Provide the (X, Y) coordinate of the cell's center where the given text is located.  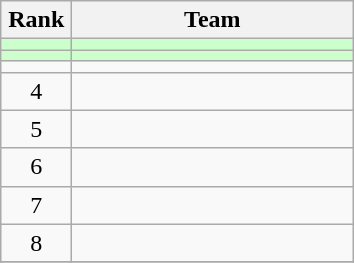
Rank (36, 20)
5 (36, 129)
7 (36, 205)
8 (36, 243)
Team (212, 20)
6 (36, 167)
4 (36, 91)
